Scan for the cell matching the given text and deliver its (x, y) coordinate at center. 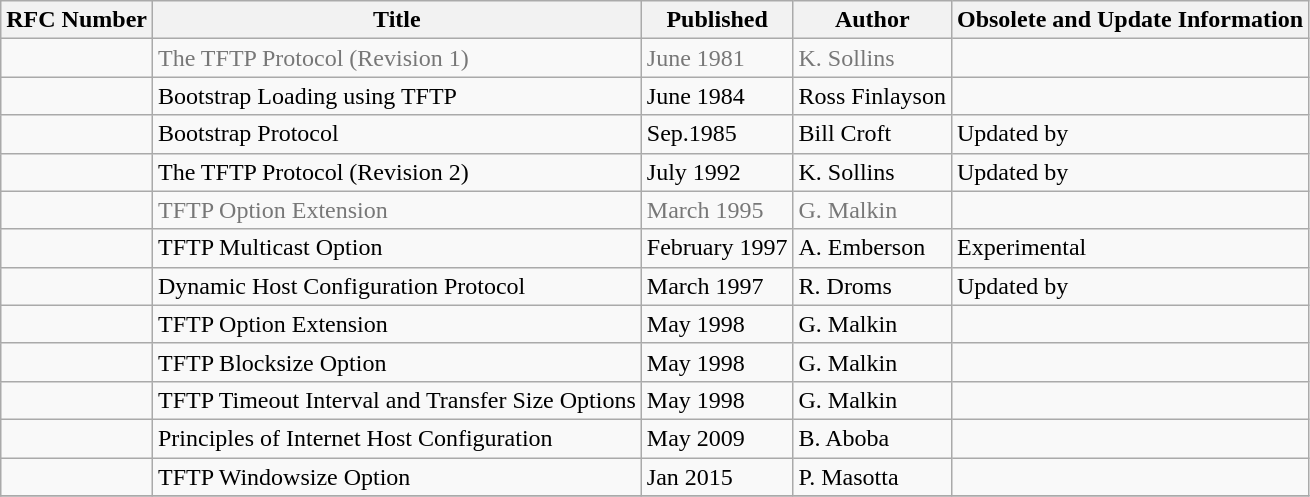
Author (872, 20)
May 2009 (717, 438)
Jan 2015 (717, 477)
Bootstrap Protocol (396, 134)
July 1992 (717, 172)
June 1984 (717, 96)
TFTP Timeout Interval and Transfer Size Options (396, 400)
The TFTP Protocol (Revision 1) (396, 58)
June 1981 (717, 58)
A. Emberson (872, 248)
RFC Number (77, 20)
P. Masotta (872, 477)
Published (717, 20)
Ross Finlayson (872, 96)
Principles of Internet Host Configuration (396, 438)
B. Aboba (872, 438)
Bill Croft (872, 134)
Experimental (1130, 248)
TFTP Multicast Option (396, 248)
Dynamic Host Configuration Protocol (396, 286)
February 1997 (717, 248)
Sep.1985 (717, 134)
R. Droms (872, 286)
The TFTP Protocol (Revision 2) (396, 172)
Obsolete and Update Information (1130, 20)
March 1997 (717, 286)
Bootstrap Loading using TFTP (396, 96)
Title (396, 20)
TFTP Blocksize Option (396, 362)
March 1995 (717, 210)
TFTP Windowsize Option (396, 477)
